Capture the cell that displays the provided text and extract its (X, Y) central coordinate. 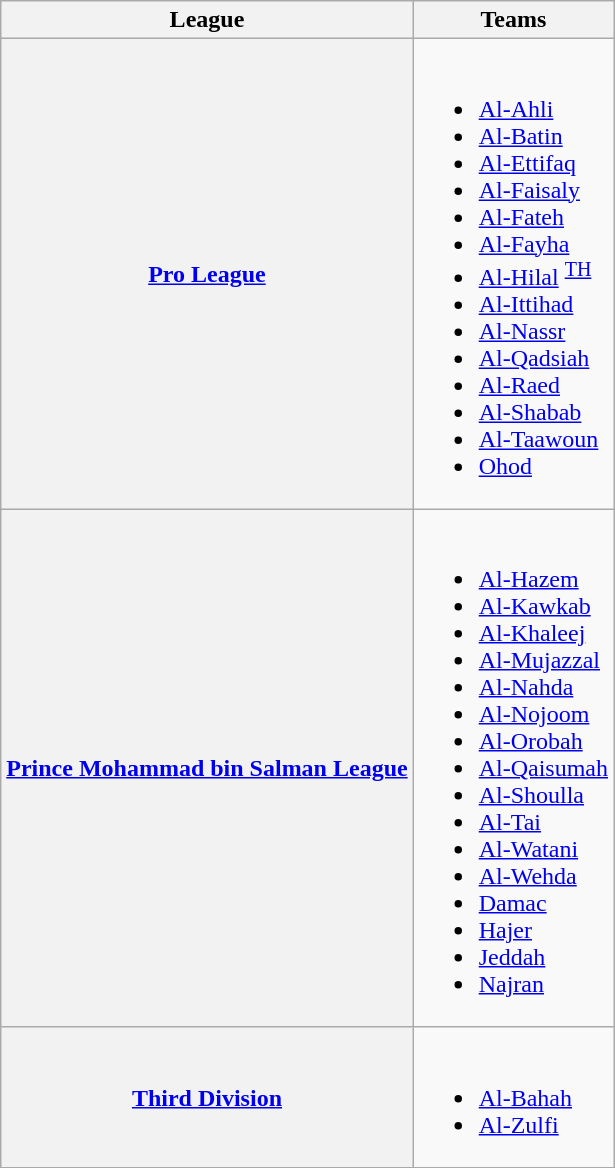
League (207, 20)
Al-AhliAl-BatinAl-EttifaqAl-FaisalyAl-FatehAl-FayhaAl-Hilal THAl-IttihadAl-NassrAl-QadsiahAl-RaedAl-ShababAl-TaawounOhod (513, 274)
Third Division (207, 1097)
Teams (513, 20)
Al-HazemAl-KawkabAl-KhaleejAl-MujazzalAl-NahdaAl-NojoomAl-OrobahAl-QaisumahAl-ShoullaAl-TaiAl-WataniAl-WehdaDamacHajerJeddahNajran (513, 768)
Pro League (207, 274)
Al-BahahAl-Zulfi (513, 1097)
Prince Mohammad bin Salman League (207, 768)
